Provide the (X, Y) coordinate of the cell's center where the given text is located.  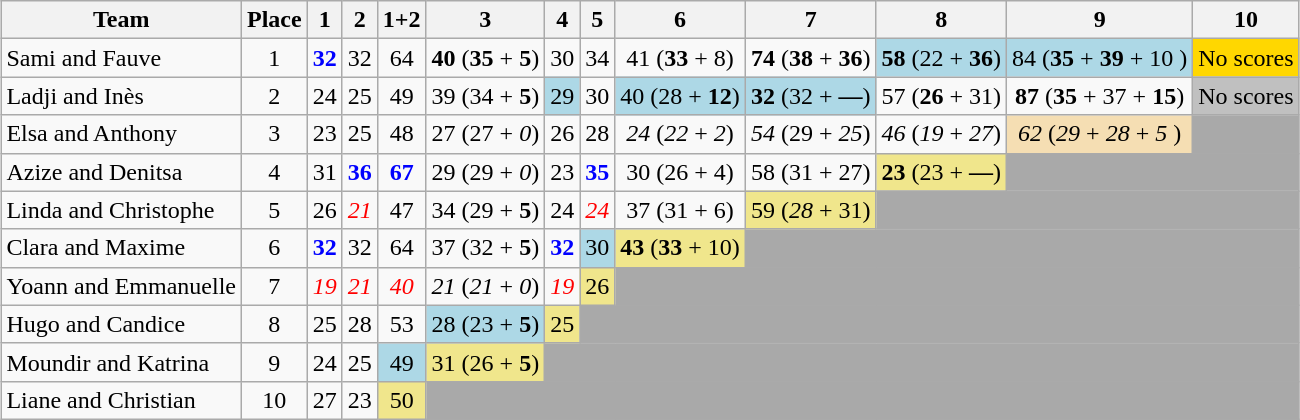
Liane and Christian (122, 400)
58 (31 + 27) (810, 172)
37 (32 + 5) (486, 248)
53 (402, 324)
34 (598, 58)
29 (562, 96)
1+2 (402, 20)
24 (22 + 2) (680, 134)
29 (29 + 0) (486, 172)
40 (28 + 12) (680, 96)
27 (27 + 0) (486, 134)
21 (21 + 0) (486, 286)
Azize and Denitsa (122, 172)
40 (35 + 5) (486, 58)
87 (35 + 37 + 15) (1100, 96)
50 (402, 400)
84 (35 + 39 + 10 ) (1100, 58)
31 (26 + 5) (486, 362)
40 (402, 286)
67 (402, 172)
28 (23 + 5) (486, 324)
Hugo and Candice (122, 324)
32 (32 + —) (810, 96)
Ladji and Inès (122, 96)
Place (274, 20)
34 (29 + 5) (486, 210)
54 (29 + 25) (810, 134)
59 (28 + 31) (810, 210)
43 (33 + 10) (680, 248)
31 (324, 172)
30 (26 + 4) (680, 172)
47 (402, 210)
Sami and Fauve (122, 58)
Moundir and Katrina (122, 362)
Team (122, 20)
41 (33 + 8) (680, 58)
48 (402, 134)
39 (34 + 5) (486, 96)
35 (598, 172)
37 (31 + 6) (680, 210)
23 (23 + —) (942, 172)
36 (360, 172)
Linda and Christophe (122, 210)
Yoann and Emmanuelle (122, 286)
57 (26 + 31) (942, 96)
62 (29 + 28 + 5 ) (1100, 134)
Elsa and Anthony (122, 134)
Clara and Maxime (122, 248)
58 (22 + 36) (942, 58)
46 (19 + 27) (942, 134)
27 (324, 400)
74 (38 + 36) (810, 58)
